Detect which cell encompasses the target text, then output its [X, Y] center coordinate. 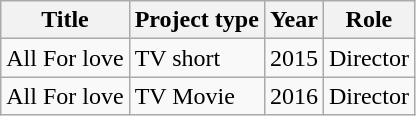
Title [65, 20]
TV Movie [196, 96]
TV short [196, 58]
Year [294, 20]
Project type [196, 20]
Role [368, 20]
2016 [294, 96]
2015 [294, 58]
